Output the (X, Y) coordinate of the center of the cell containing the given text.  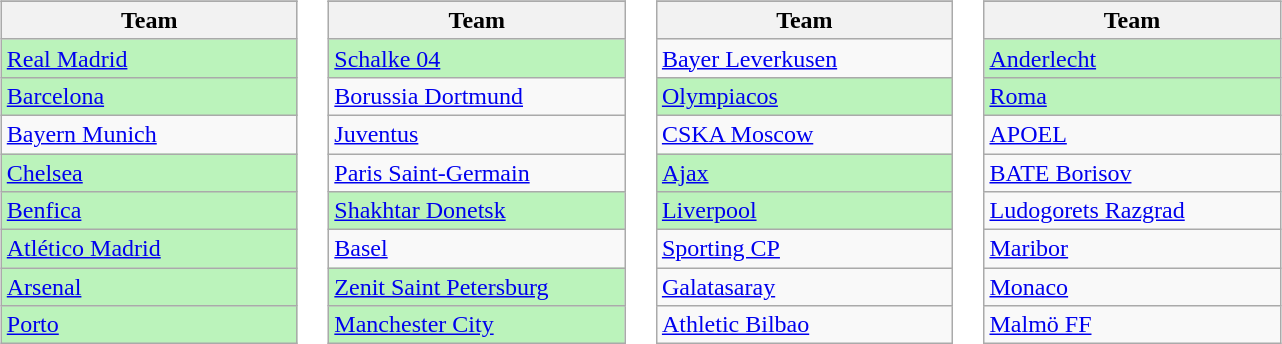
Anderlecht (1132, 58)
Paris Saint-Germain (477, 173)
Zenit Saint Petersburg (477, 287)
Basel (477, 249)
Olympiacos (804, 96)
CSKA Moscow (804, 134)
Athletic Bilbao (804, 325)
Ludogorets Razgrad (1132, 211)
Bayer Leverkusen (804, 58)
Barcelona (149, 96)
Porto (149, 325)
Benfica (149, 211)
Ajax (804, 173)
Liverpool (804, 211)
Manchester City (477, 325)
Bayern Munich (149, 134)
Real Madrid (149, 58)
Chelsea (149, 173)
Sporting CP (804, 249)
Malmö FF (1132, 325)
Roma (1132, 96)
APOEL (1132, 134)
BATE Borisov (1132, 173)
Borussia Dortmund (477, 96)
Galatasaray (804, 287)
Juventus (477, 134)
Maribor (1132, 249)
Arsenal (149, 287)
Atlético Madrid (149, 249)
Monaco (1132, 287)
Shakhtar Donetsk (477, 211)
Schalke 04 (477, 58)
